Return (X, Y) of the center of cell containing provided text 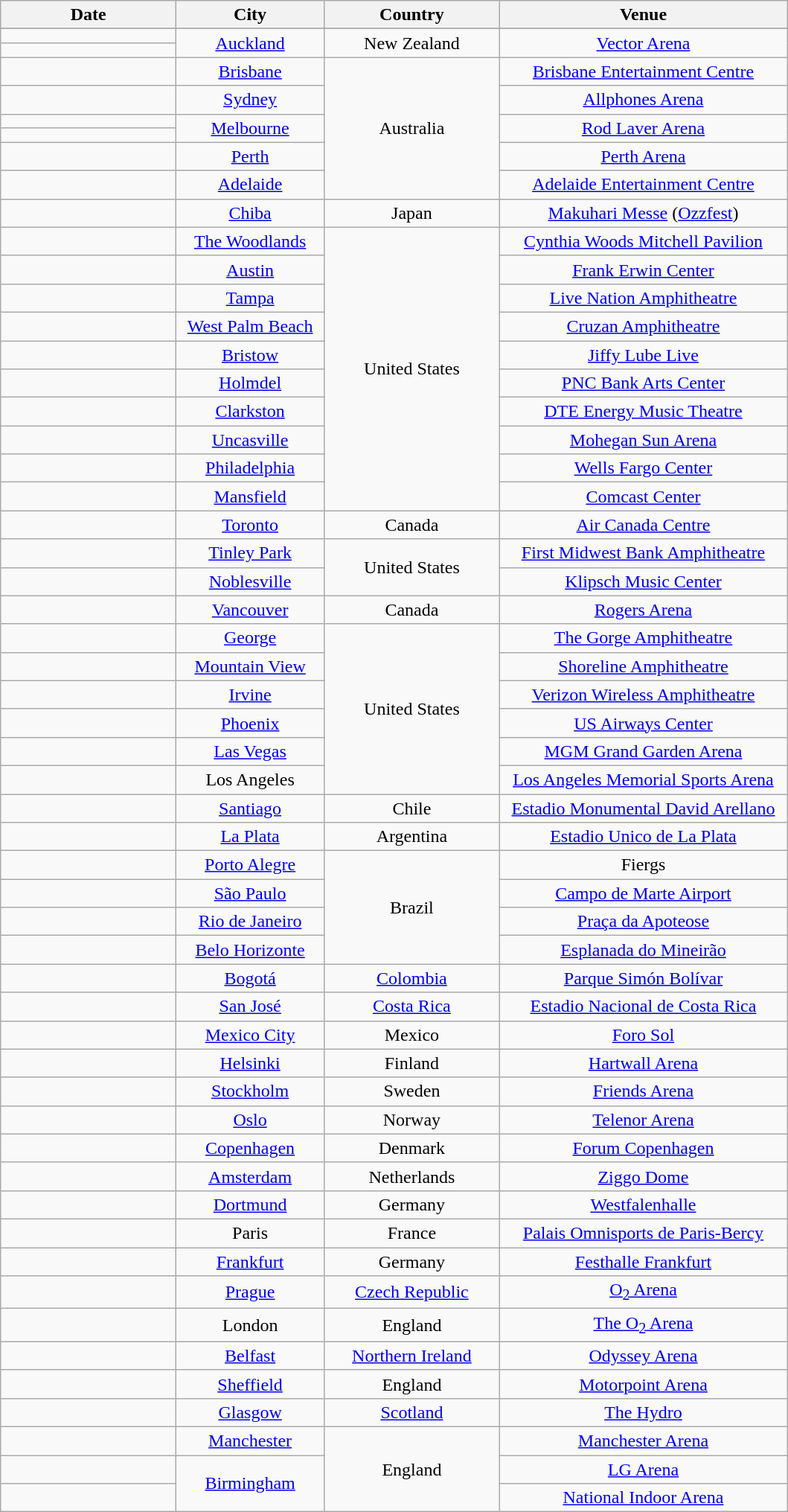
Estadio Monumental David Arellano (643, 808)
Brisbane (250, 71)
Chiba (250, 213)
Rod Laver Arena (643, 128)
Ziggo Dome (643, 1176)
Copenhagen (250, 1148)
Chile (411, 808)
Oslo (250, 1120)
Bristow (250, 355)
Irvine (250, 695)
Las Vegas (250, 751)
São Paulo (250, 893)
Amsterdam (250, 1176)
Esplanada do Mineirão (643, 950)
US Airways Center (643, 723)
Forum Copenhagen (643, 1148)
Friends Arena (643, 1091)
Palais Omnisports de Paris-Bercy (643, 1233)
Makuhari Messe (Ozzfest) (643, 213)
Tampa (250, 298)
Auckland (250, 43)
Philadelphia (250, 468)
Estadio Nacional de Costa Rica (643, 1007)
San José (250, 1007)
Netherlands (411, 1176)
Japan (411, 213)
Birmingham (250, 1483)
Odyssey Arena (643, 1356)
Dortmund (250, 1205)
Clarkston (250, 412)
Santiago (250, 808)
Holmdel (250, 383)
Finland (411, 1063)
Mountain View (250, 666)
Denmark (411, 1148)
Adelaide Entertainment Centre (643, 185)
Telenor Arena (643, 1120)
Czech Republic (411, 1292)
Melbourne (250, 128)
Country (411, 15)
National Indoor Arena (643, 1498)
Date (89, 15)
Rio de Janeiro (250, 922)
Praça da Apoteose (643, 922)
Perth Arena (643, 156)
France (411, 1233)
New Zealand (411, 43)
Noblesville (250, 581)
Costa Rica (411, 1007)
Motorpoint Arena (643, 1384)
Glasgow (250, 1412)
La Plata (250, 837)
Norway (411, 1120)
Australia (411, 128)
Los Angeles Memorial Sports Arena (643, 779)
The Woodlands (250, 241)
Tinley Park (250, 553)
Comcast Center (643, 497)
Uncasville (250, 440)
Sweden (411, 1091)
Hartwall Arena (643, 1063)
Bogotá (250, 978)
Mexico City (250, 1035)
Frank Erwin Center (643, 269)
Stockholm (250, 1091)
Campo de Marte Airport (643, 893)
First Midwest Bank Amphitheatre (643, 553)
Cruzan Amphitheatre (643, 326)
Los Angeles (250, 779)
Foro Sol (643, 1035)
Rogers Arena (643, 610)
MGM Grand Garden Arena (643, 751)
Air Canada Centre (643, 525)
Wells Fargo Center (643, 468)
Cynthia Woods Mitchell Pavilion (643, 241)
Sheffield (250, 1384)
George (250, 638)
The Gorge Amphitheatre (643, 638)
LG Arena (643, 1469)
Prague (250, 1292)
Jiffy Lube Live (643, 355)
Argentina (411, 837)
Toronto (250, 525)
Westfalenhalle (643, 1205)
Vancouver (250, 610)
Manchester Arena (643, 1441)
Northern Ireland (411, 1356)
PNC Bank Arts Center (643, 383)
Phoenix (250, 723)
Festhalle Frankfurt (643, 1262)
DTE Energy Music Theatre (643, 412)
West Palm Beach (250, 326)
Vector Arena (643, 43)
Allphones Arena (643, 100)
Verizon Wireless Amphitheatre (643, 695)
Paris (250, 1233)
Brisbane Entertainment Centre (643, 71)
Shoreline Amphitheatre (643, 666)
O2 Arena (643, 1292)
Porto Alegre (250, 865)
Estadio Unico de La Plata (643, 837)
Belfast (250, 1356)
Live Nation Amphitheatre (643, 298)
Scotland (411, 1412)
Austin (250, 269)
Klipsch Music Center (643, 581)
Adelaide (250, 185)
Venue (643, 15)
City (250, 15)
Manchester (250, 1441)
Parque Simón Bolívar (643, 978)
The Hydro (643, 1412)
Brazil (411, 907)
Belo Horizonte (250, 950)
London (250, 1325)
The O2 Arena (643, 1325)
Perth (250, 156)
Helsinki (250, 1063)
Frankfurt (250, 1262)
Mohegan Sun Arena (643, 440)
Mexico (411, 1035)
Fiergs (643, 865)
Mansfield (250, 497)
Colombia (411, 978)
Sydney (250, 100)
